Locate the cell with the specified text and output its [X, Y] center coordinate. 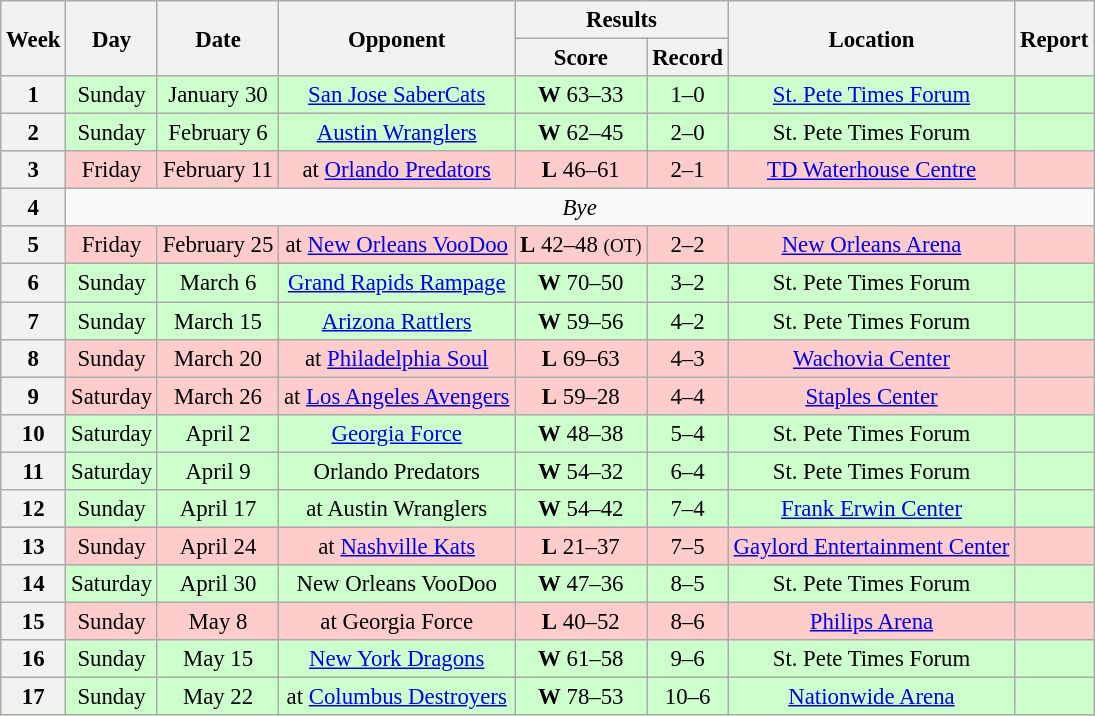
W 70–50 [581, 283]
April 17 [218, 509]
March 20 [218, 358]
Record [688, 58]
10 [34, 433]
L 42–48 (OT) [581, 245]
New Orleans Arena [871, 245]
New York Dragons [397, 659]
L 21–37 [581, 546]
11 [34, 471]
Date [218, 38]
April 9 [218, 471]
Opponent [397, 38]
L 40–52 [581, 621]
15 [34, 621]
May 8 [218, 621]
3 [34, 170]
Staples Center [871, 396]
Day [112, 38]
at New Orleans VooDoo [397, 245]
4–3 [688, 358]
Results [622, 20]
Report [1054, 38]
Orlando Predators [397, 471]
L 69–63 [581, 358]
10–6 [688, 697]
4–2 [688, 321]
4–4 [688, 396]
2–1 [688, 170]
Wachovia Center [871, 358]
2 [34, 133]
April 24 [218, 546]
2–2 [688, 245]
17 [34, 697]
Grand Rapids Rampage [397, 283]
W 48–38 [581, 433]
at Philadelphia Soul [397, 358]
at Austin Wranglers [397, 509]
W 47–36 [581, 584]
13 [34, 546]
Score [581, 58]
W 54–32 [581, 471]
May 15 [218, 659]
Frank Erwin Center [871, 509]
May 22 [218, 697]
16 [34, 659]
Gaylord Entertainment Center [871, 546]
L 59–28 [581, 396]
W 54–42 [581, 509]
14 [34, 584]
Week [34, 38]
12 [34, 509]
3–2 [688, 283]
W 78–53 [581, 697]
Bye [580, 208]
March 15 [218, 321]
W 59–56 [581, 321]
February 25 [218, 245]
L 46–61 [581, 170]
9 [34, 396]
Georgia Force [397, 433]
TD Waterhouse Centre [871, 170]
Austin Wranglers [397, 133]
at Los Angeles Avengers [397, 396]
1–0 [688, 95]
5–4 [688, 433]
at Georgia Force [397, 621]
at Columbus Destroyers [397, 697]
7–4 [688, 509]
8–6 [688, 621]
New Orleans VooDoo [397, 584]
March 26 [218, 396]
7–5 [688, 546]
at Nashville Kats [397, 546]
W 62–45 [581, 133]
8–5 [688, 584]
W 61–58 [581, 659]
Philips Arena [871, 621]
Nationwide Arena [871, 697]
March 6 [218, 283]
2–0 [688, 133]
6 [34, 283]
8 [34, 358]
7 [34, 321]
W 63–33 [581, 95]
Location [871, 38]
San Jose SaberCats [397, 95]
4 [34, 208]
at Orlando Predators [397, 170]
April 2 [218, 433]
1 [34, 95]
January 30 [218, 95]
April 30 [218, 584]
Arizona Rattlers [397, 321]
6–4 [688, 471]
February 11 [218, 170]
5 [34, 245]
February 6 [218, 133]
9–6 [688, 659]
